Scan for the cell matching the given text and deliver its (x, y) coordinate at center. 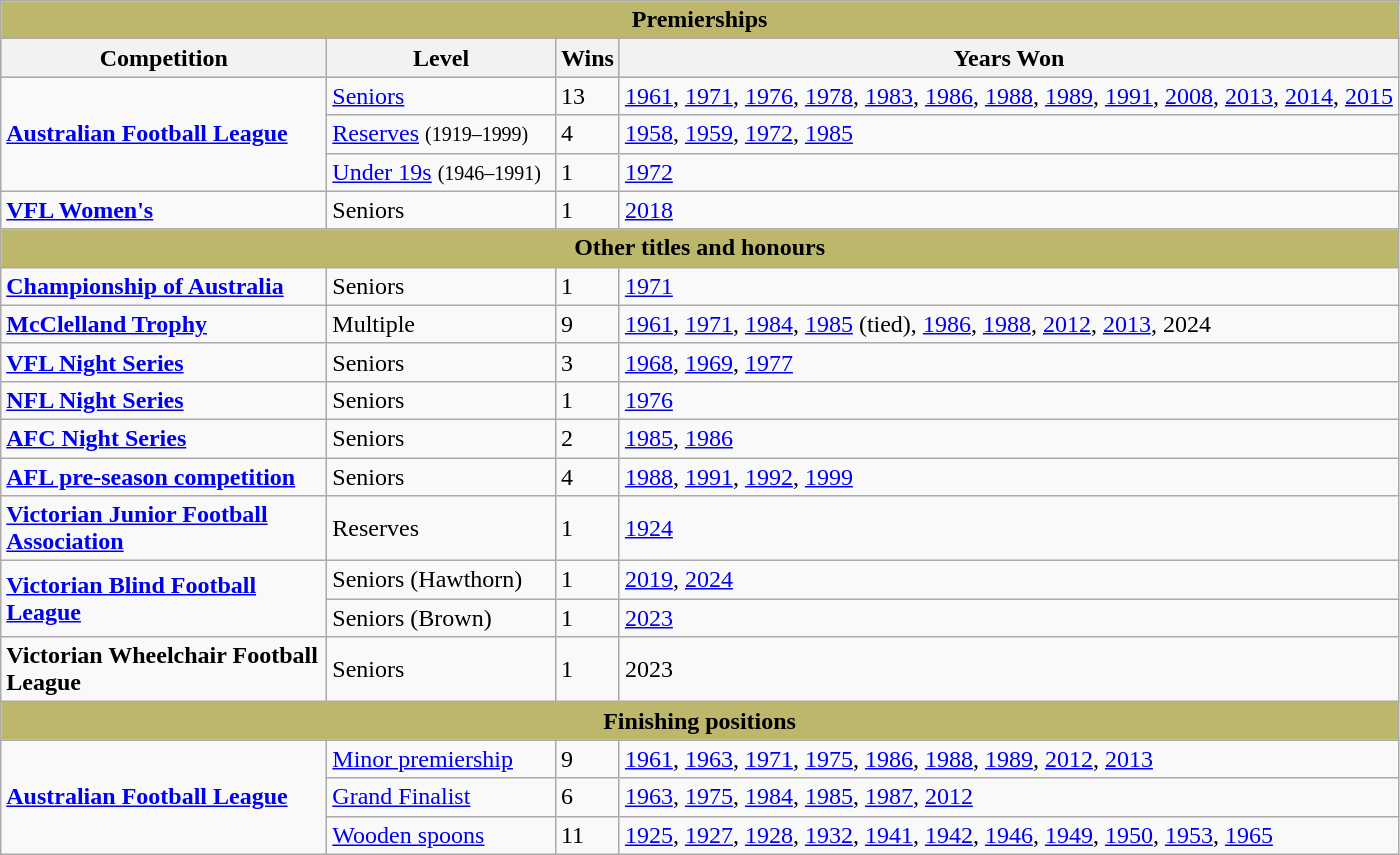
Other titles and honours (700, 248)
VFL Women's (164, 210)
Reserves (1919–1999) (442, 134)
1961, 1971, 1976, 1978, 1983, 1986, 1988, 1989, 1991, 2008, 2013, 2014, 2015 (1008, 96)
Victorian Blind Football League (164, 599)
1971 (1008, 286)
VFL Night Series (164, 362)
3 (587, 362)
1961, 1963, 1971, 1975, 1986, 1988, 1989, 2012, 2013 (1008, 759)
Multiple (442, 324)
1972 (1008, 172)
2018 (1008, 210)
Minor premiership (442, 759)
1924 (1008, 528)
1976 (1008, 400)
Wooden spoons (442, 835)
1958, 1959, 1972, 1985 (1008, 134)
Years Won (1008, 58)
Premierships (700, 20)
Seniors (Hawthorn) (442, 580)
1968, 1969, 1977 (1008, 362)
2 (587, 438)
1988, 1991, 1992, 1999 (1008, 477)
6 (587, 797)
McClelland Trophy (164, 324)
Reserves (442, 528)
1985, 1986 (1008, 438)
Grand Finalist (442, 797)
Finishing positions (700, 721)
NFL Night Series (164, 400)
11 (587, 835)
Under 19s (1946–1991) (442, 172)
AFC Night Series (164, 438)
Championship of Australia (164, 286)
2019, 2024 (1008, 580)
Victorian Wheelchair Football League (164, 670)
Victorian Junior Football Association (164, 528)
Seniors (Brown) (442, 618)
1961, 1971, 1984, 1985 (tied), 1986, 1988, 2012, 2013, 2024 (1008, 324)
Level (442, 58)
Wins (587, 58)
Competition (164, 58)
1963, 1975, 1984, 1985, 1987, 2012 (1008, 797)
AFL pre-season competition (164, 477)
13 (587, 96)
1925, 1927, 1928, 1932, 1941, 1942, 1946, 1949, 1950, 1953, 1965 (1008, 835)
